Search for the cell housing the specified text and yield its [x, y] center coordinate. 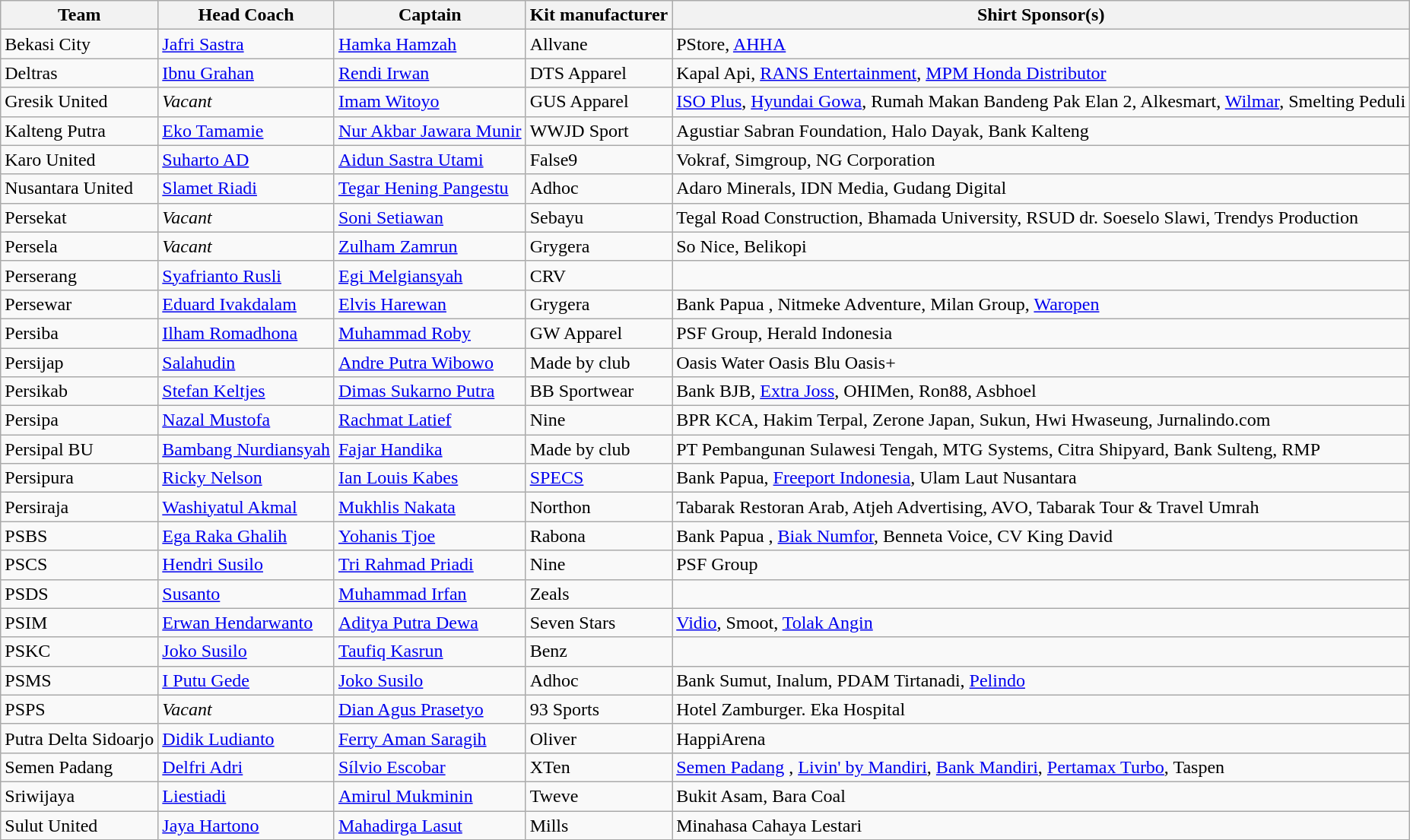
Northon [599, 507]
BPR KCA, Hakim Terpal, Zerone Japan, Sukun, Hwi Hwaseung, Jurnalindo.com [1041, 420]
CRV [599, 275]
Mahadirga Lasut [430, 825]
PSPS [79, 709]
Jaya Hartono [246, 825]
Tabarak Restoran Arab, Atjeh Advertising, AVO, Tabarak Tour & Travel Umrah [1041, 507]
Oasis Water Oasis Blu Oasis+ [1041, 363]
Suharto AD [246, 160]
Perserang [79, 275]
Sriwijaya [79, 796]
Kit manufacturer [599, 15]
Persipal BU [79, 449]
Mills [599, 825]
Washiyatul Akmal [246, 507]
Amirul Mukminin [430, 796]
Taufiq Kasrun [430, 651]
Bambang Nurdiansyah [246, 449]
Persewar [79, 304]
Bank Sumut, Inalum, PDAM Tirtanadi, Pelindo [1041, 680]
Ega Raka Ghalih [246, 536]
Bank Papua , Biak Numfor, Benneta Voice, CV King David [1041, 536]
PSF Group [1041, 565]
Oliver [599, 738]
Agustiar Sabran Foundation, Halo Dayak, Bank Kalteng [1041, 131]
Vidio, Smoot, Tolak Angin [1041, 623]
PStore, AHHA [1041, 44]
False9 [599, 160]
Stefan Keltjes [246, 391]
PSF Group, Herald Indonesia [1041, 333]
Persekat [79, 217]
Egi Melgiansyah [430, 275]
Persipura [79, 478]
Ricky Nelson [246, 478]
Persiba [79, 333]
93 Sports [599, 709]
Zeals [599, 594]
PT Pembangunan Sulawesi Tengah, MTG Systems, Citra Shipyard, Bank Sulteng, RMP [1041, 449]
Bekasi City [79, 44]
GW Apparel [599, 333]
Aidun Sastra Utami [430, 160]
Tri Rahmad Priadi [430, 565]
Persijap [79, 363]
Imam Witoyo [430, 102]
I Putu Gede [246, 680]
Muhammad Roby [430, 333]
Persipa [79, 420]
So Nice, Belikopi [1041, 246]
Jafri Sastra [246, 44]
PSIM [79, 623]
Persikab [79, 391]
Semen Padang , Livin' by Mandiri, Bank Mandiri, Pertamax Turbo, Taspen [1041, 767]
Rabona [599, 536]
Andre Putra Wibowo [430, 363]
Tegar Hening Pangestu [430, 189]
PSMS [79, 680]
Syafrianto Rusli [246, 275]
XTen [599, 767]
Bank BJB, Extra Joss, OHIMen, Ron88, Asbhoel [1041, 391]
Bank Papua , Nitmeke Adventure, Milan Group, Waropen [1041, 304]
WWJD Sport [599, 131]
Bukit Asam, Bara Coal [1041, 796]
Nur Akbar Jawara Munir [430, 131]
Deltras [79, 73]
Putra Delta Sidoarjo [79, 738]
Tegal Road Construction, Bhamada University, RSUD dr. Soeselo Slawi, Trendys Production [1041, 217]
Persela [79, 246]
PSBS [79, 536]
Adaro Minerals, IDN Media, Gudang Digital [1041, 189]
Ferry Aman Saragih [430, 738]
Salahudin [246, 363]
Sulut United [79, 825]
Hotel Zamburger. Eka Hospital [1041, 709]
Sílvio Escobar [430, 767]
Semen Padang [79, 767]
Ibnu Grahan [246, 73]
Slamet Riadi [246, 189]
Persiraja [79, 507]
Mukhlis Nakata [430, 507]
Captain [430, 15]
PSCS [79, 565]
Ian Louis Kabes [430, 478]
Rachmat Latief [430, 420]
Minahasa Cahaya Lestari [1041, 825]
Eduard Ivakdalam [246, 304]
Gresik United [79, 102]
Vokraf, Simgroup, NG Corporation [1041, 160]
Hamka Hamzah [430, 44]
BB Sportwear [599, 391]
Benz [599, 651]
Head Coach [246, 15]
Nazal Mustofa [246, 420]
Allvane [599, 44]
PSKC [79, 651]
Susanto [246, 594]
Team [79, 15]
HappiArena [1041, 738]
Karo United [79, 160]
Bank Papua, Freeport Indonesia, Ulam Laut Nusantara [1041, 478]
Delfri Adri [246, 767]
Yohanis Tjoe [430, 536]
Sebayu [599, 217]
Kalteng Putra [79, 131]
Ilham Romadhona [246, 333]
Nusantara United [79, 189]
Fajar Handika [430, 449]
Shirt Sponsor(s) [1041, 15]
Seven Stars [599, 623]
Dian Agus Prasetyo [430, 709]
Rendi Irwan [430, 73]
Tweve [599, 796]
Muhammad Irfan [430, 594]
Dimas Sukarno Putra [430, 391]
ISO Plus, Hyundai Gowa, Rumah Makan Bandeng Pak Elan 2, Alkesmart, Wilmar, Smelting Peduli [1041, 102]
Zulham Zamrun [430, 246]
Eko Tamamie [246, 131]
Elvis Harewan [430, 304]
Kapal Api, RANS Entertainment, MPM Honda Distributor [1041, 73]
Erwan Hendarwanto [246, 623]
Soni Setiawan [430, 217]
DTS Apparel [599, 73]
GUS Apparel [599, 102]
PSDS [79, 594]
Hendri Susilo [246, 565]
Liestiadi [246, 796]
SPECS [599, 478]
Didik Ludianto [246, 738]
Aditya Putra Dewa [430, 623]
